Search for the cell housing the specified text and yield its (x, y) center coordinate. 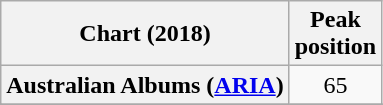
Chart (2018) (145, 34)
Peak position (335, 34)
65 (335, 85)
Australian Albums (ARIA) (145, 85)
